Search for the cell housing the specified text and yield its [X, Y] center coordinate. 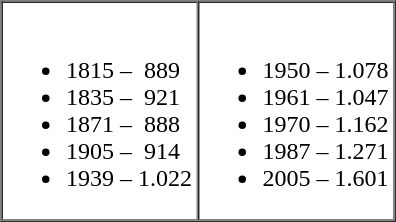
1950 – 1.0781961 – 1.0471970 – 1.1621987 – 1.2712005 – 1.601 [296, 112]
1815 – 8891835 – 9211871 – 8881905 – 9141939 – 1.022 [100, 112]
